Return the (X, Y) coordinate for the center point of the cell that contains the specified text.  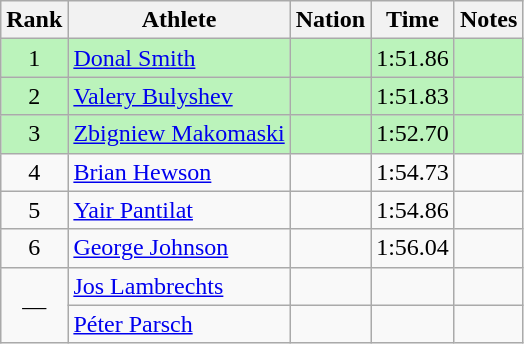
Brian Hewson (179, 172)
Notes (488, 20)
Zbigniew Makomaski (179, 134)
3 (34, 134)
Nation (330, 20)
George Johnson (179, 248)
1:54.86 (413, 210)
1:51.86 (413, 58)
— (34, 305)
2 (34, 96)
Péter Parsch (179, 324)
Athlete (179, 20)
Yair Pantilat (179, 210)
5 (34, 210)
1:54.73 (413, 172)
1:52.70 (413, 134)
4 (34, 172)
Time (413, 20)
Donal Smith (179, 58)
1:56.04 (413, 248)
1 (34, 58)
6 (34, 248)
1:51.83 (413, 96)
Valery Bulyshev (179, 96)
Rank (34, 20)
Jos Lambrechts (179, 286)
